Determine the [X, Y] coordinate at the center of the cell enclosing the given text.  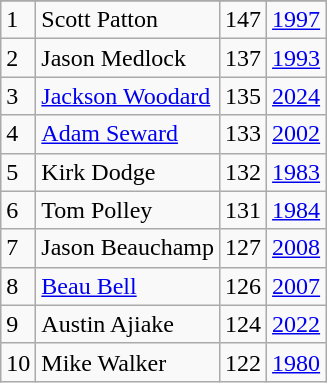
135 [242, 96]
2022 [296, 324]
126 [242, 286]
10 [18, 362]
4 [18, 134]
2024 [296, 96]
Jason Medlock [128, 58]
1984 [296, 210]
5 [18, 172]
Scott Patton [128, 20]
Adam Seward [128, 134]
9 [18, 324]
6 [18, 210]
1980 [296, 362]
Tom Polley [128, 210]
7 [18, 248]
Mike Walker [128, 362]
Beau Bell [128, 286]
1993 [296, 58]
127 [242, 248]
2008 [296, 248]
1 [18, 20]
2007 [296, 286]
1997 [296, 20]
8 [18, 286]
132 [242, 172]
147 [242, 20]
124 [242, 324]
122 [242, 362]
133 [242, 134]
2 [18, 58]
1983 [296, 172]
137 [242, 58]
Jason Beauchamp [128, 248]
Jackson Woodard [128, 96]
3 [18, 96]
2002 [296, 134]
Kirk Dodge [128, 172]
Austin Ajiake [128, 324]
131 [242, 210]
